Capture the cell that displays the provided text and extract its [x, y] central coordinate. 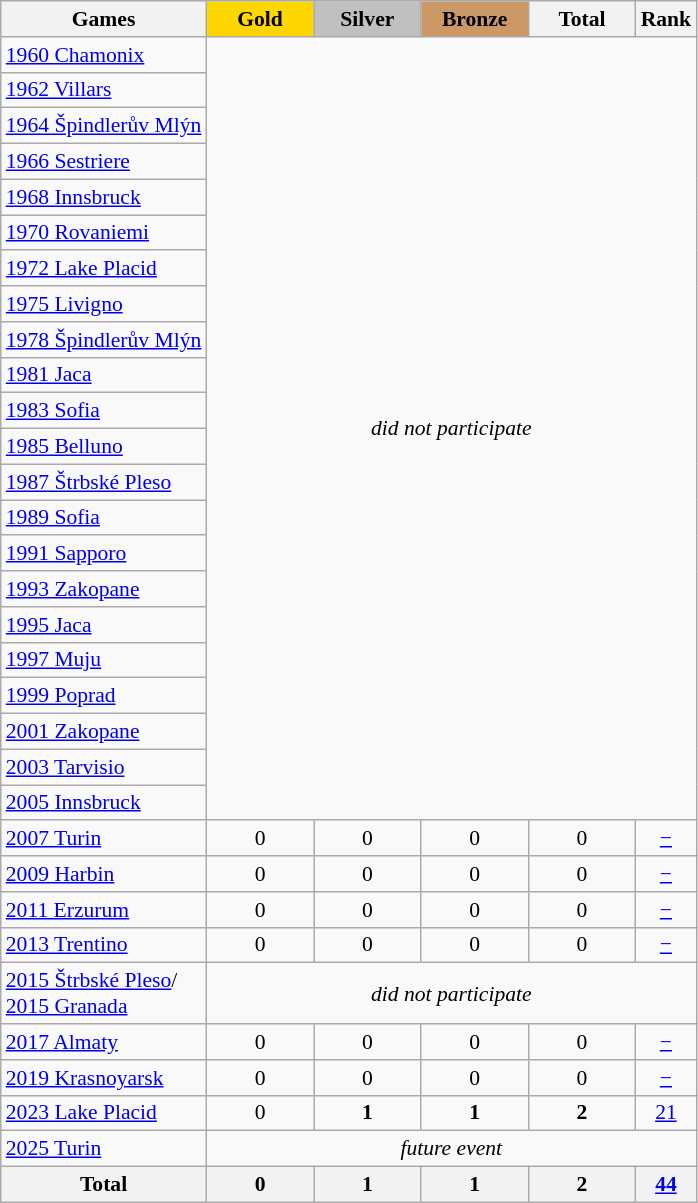
Silver [368, 19]
1960 Chamonix [104, 55]
1966 Sestriere [104, 162]
2005 Innsbruck [104, 803]
1987 Štrbské Pleso [104, 482]
future event [451, 1149]
1981 Jaca [104, 375]
21 [666, 1113]
1985 Belluno [104, 447]
1989 Sofia [104, 518]
2023 Lake Placid [104, 1113]
1991 Sapporo [104, 554]
2011 Erzurum [104, 910]
1968 Innsbruck [104, 197]
2009 Harbin [104, 874]
2019 Krasnoyarsk [104, 1078]
1970 Rovaniemi [104, 233]
2017 Almaty [104, 1042]
1964 Špindlerův Mlýn [104, 126]
Games [104, 19]
Rank [666, 19]
2013 Trentino [104, 945]
2007 Turin [104, 839]
1962 Villars [104, 90]
2025 Turin [104, 1149]
1999 Poprad [104, 696]
Gold [260, 19]
1993 Zakopane [104, 589]
2001 Zakopane [104, 732]
1983 Sofia [104, 411]
1995 Jaca [104, 625]
2003 Tarvisio [104, 767]
2015 Štrbské Pleso/ 2015 Granada [104, 994]
1975 Livigno [104, 304]
1997 Muju [104, 660]
Bronze [474, 19]
1978 Špindlerův Mlýn [104, 340]
1972 Lake Placid [104, 269]
44 [666, 1185]
